Scan for the cell matching the given text and deliver its [x, y] coordinate at center. 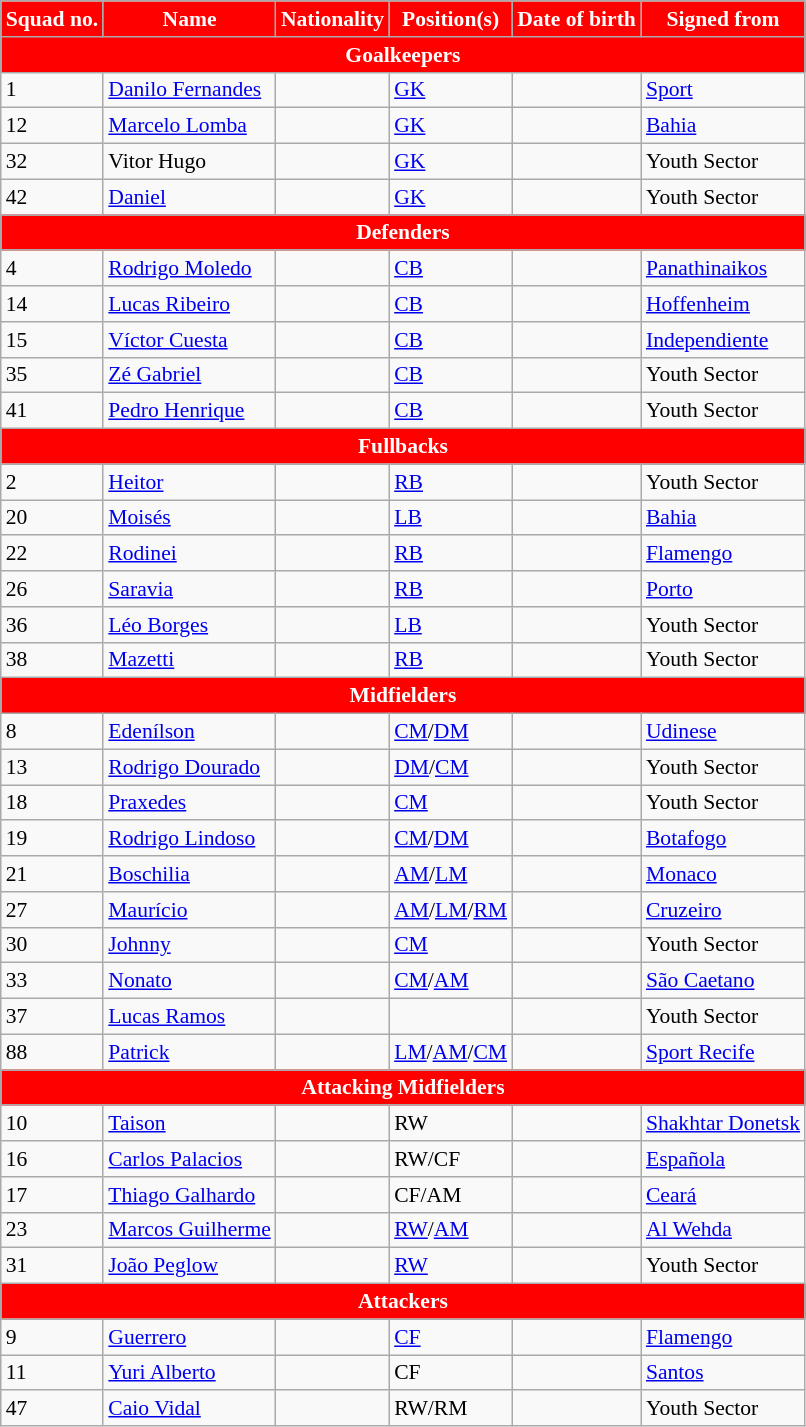
20 [52, 518]
Defenders [403, 233]
Patrick [190, 1052]
Moisés [190, 518]
36 [52, 625]
Vitor Hugo [190, 162]
Lucas Ramos [190, 1017]
12 [52, 126]
Mazetti [190, 660]
26 [52, 589]
Goalkeepers [403, 55]
Position(s) [450, 19]
11 [52, 1373]
10 [52, 1124]
Rodrigo Dourado [190, 767]
Carlos Palacios [190, 1159]
47 [52, 1409]
23 [52, 1230]
Guerrero [190, 1337]
1 [52, 90]
Edenílson [190, 732]
CF/AM [450, 1195]
37 [52, 1017]
Squad no. [52, 19]
Santos [723, 1373]
São Caetano [723, 981]
Al Wehda [723, 1230]
RW/AM [450, 1230]
Marcelo Lomba [190, 126]
Hoffenheim [723, 304]
DM/CM [450, 767]
Víctor Cuesta [190, 340]
Attackers [403, 1302]
LM/AM/CM [450, 1052]
Udinese [723, 732]
Date of birth [576, 19]
Rodinei [190, 554]
Lucas Ribeiro [190, 304]
18 [52, 803]
Pedro Henrique [190, 411]
42 [52, 197]
Boschilia [190, 874]
30 [52, 945]
33 [52, 981]
41 [52, 411]
Sport Recife [723, 1052]
17 [52, 1195]
Ceará [723, 1195]
Rodrigo Lindoso [190, 839]
AM/LM [450, 874]
Praxedes [190, 803]
Española [723, 1159]
88 [52, 1052]
14 [52, 304]
Independiente [723, 340]
Shakhtar Donetsk [723, 1124]
13 [52, 767]
21 [52, 874]
Heitor [190, 482]
Name [190, 19]
35 [52, 375]
Thiago Galhardo [190, 1195]
RW/RM [450, 1409]
Sport [723, 90]
CM/AM [450, 981]
Maurício [190, 910]
Yuri Alberto [190, 1373]
Nonato [190, 981]
Léo Borges [190, 625]
Botafogo [723, 839]
Caio Vidal [190, 1409]
Daniel [190, 197]
2 [52, 482]
Nationality [332, 19]
Johnny [190, 945]
Midfielders [403, 696]
38 [52, 660]
Cruzeiro [723, 910]
Porto [723, 589]
15 [52, 340]
9 [52, 1337]
32 [52, 162]
22 [52, 554]
AM/LM/RM [450, 910]
Taison [190, 1124]
31 [52, 1266]
Danilo Fernandes [190, 90]
27 [52, 910]
Signed from [723, 19]
Attacking Midfielders [403, 1088]
Marcos Guilherme [190, 1230]
Rodrigo Moledo [190, 269]
16 [52, 1159]
Fullbacks [403, 447]
João Peglow [190, 1266]
Monaco [723, 874]
19 [52, 839]
Zé Gabriel [190, 375]
Panathinaikos [723, 269]
8 [52, 732]
Saravia [190, 589]
4 [52, 269]
RW/CF [450, 1159]
